Locate the cell with the specified text and output its (x, y) center coordinate. 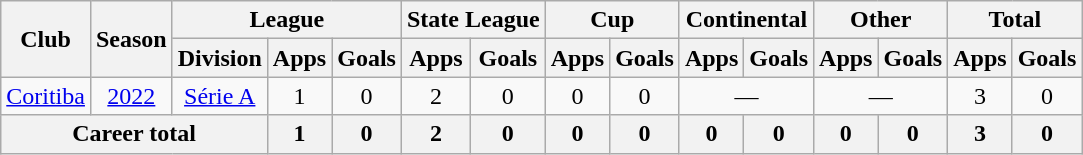
2022 (131, 96)
Division (220, 58)
Continental (746, 20)
Cup (612, 20)
Career total (134, 134)
Total (1015, 20)
Other (881, 20)
Club (46, 39)
Coritiba (46, 96)
Série A (220, 96)
State League (473, 20)
Season (131, 39)
League (286, 20)
